Extract the [X, Y] coordinate from the center of the cell holding the provided text.  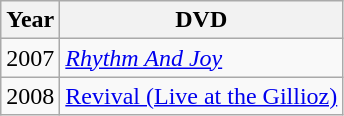
2008 [30, 96]
DVD [202, 20]
Rhythm And Joy [202, 58]
Year [30, 20]
2007 [30, 58]
Revival (Live at the Gillioz) [202, 96]
